Determine the [x, y] coordinate at the center of the cell enclosing the given text.  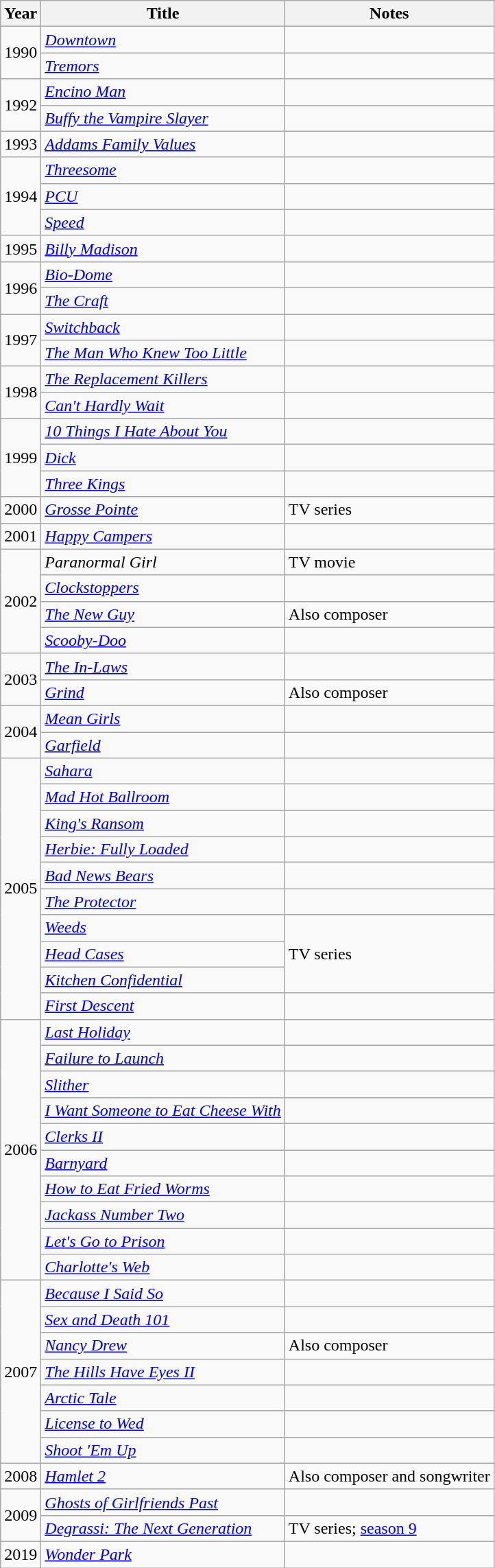
The Craft [163, 301]
Herbie: Fully Loaded [163, 850]
Paranormal Girl [163, 562]
10 Things I Hate About You [163, 432]
1999 [21, 458]
2009 [21, 1515]
Switchback [163, 327]
How to Eat Fried Worms [163, 1189]
1998 [21, 393]
First Descent [163, 1006]
Title [163, 14]
Grind [163, 692]
Charlotte's Web [163, 1267]
The Protector [163, 902]
The New Guy [163, 614]
Wonder Park [163, 1554]
Encino Man [163, 92]
Shoot 'Em Up [163, 1450]
PCU [163, 196]
I Want Someone to Eat Cheese With [163, 1110]
Dick [163, 458]
2007 [21, 1372]
Grosse Pointe [163, 510]
Kitchen Confidential [163, 980]
Garfield [163, 745]
Clerks II [163, 1136]
Barnyard [163, 1163]
Clockstoppers [163, 588]
Arctic Tale [163, 1398]
1992 [21, 105]
Let's Go to Prison [163, 1241]
Ghosts of Girlfriends Past [163, 1502]
1996 [21, 288]
1994 [21, 196]
Sahara [163, 771]
Three Kings [163, 484]
Threesome [163, 170]
The Man Who Knew Too Little [163, 353]
Tremors [163, 66]
TV series; season 9 [389, 1528]
Weeds [163, 928]
Mean Girls [163, 718]
2008 [21, 1476]
Downtown [163, 40]
Last Holiday [163, 1032]
Speed [163, 222]
2001 [21, 536]
Hamlet 2 [163, 1476]
Sex and Death 101 [163, 1320]
The In-Laws [163, 666]
Head Cases [163, 954]
2019 [21, 1554]
Failure to Launch [163, 1058]
Bio-Dome [163, 274]
Happy Campers [163, 536]
Notes [389, 14]
King's Ransom [163, 823]
Because I Said So [163, 1294]
2003 [21, 679]
2006 [21, 1150]
License to Wed [163, 1424]
Degrassi: The Next Generation [163, 1528]
Slither [163, 1084]
Can't Hardly Wait [163, 406]
1995 [21, 248]
Billy Madison [163, 248]
1993 [21, 144]
Also composer and songwriter [389, 1476]
Addams Family Values [163, 144]
Scooby-Doo [163, 640]
The Hills Have Eyes II [163, 1372]
1990 [21, 53]
1997 [21, 340]
2002 [21, 601]
Year [21, 14]
TV movie [389, 562]
2000 [21, 510]
Mad Hot Ballroom [163, 797]
Buffy the Vampire Slayer [163, 118]
Nancy Drew [163, 1346]
Bad News Bears [163, 876]
Jackass Number Two [163, 1215]
2004 [21, 732]
The Replacement Killers [163, 379]
2005 [21, 889]
